Scan for the cell matching the given text and deliver its [X, Y] coordinate at center. 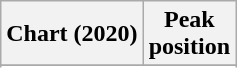
Peakposition [189, 34]
Chart (2020) [72, 34]
